Locate the cell with the specified text and output its (x, y) center coordinate. 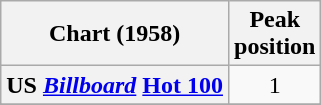
Chart (1958) (115, 34)
1 (275, 85)
Peakposition (275, 34)
US Billboard Hot 100 (115, 85)
